Search for the cell housing the specified text and yield its (X, Y) center coordinate. 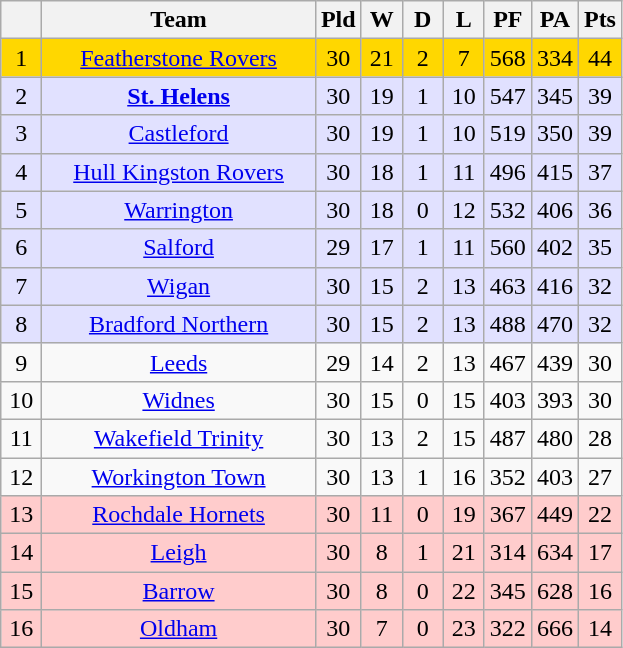
666 (554, 629)
Pld (338, 20)
W (382, 20)
Bradford Northern (179, 324)
23 (464, 629)
Leigh (179, 553)
322 (508, 629)
Pts (600, 20)
634 (554, 553)
416 (554, 286)
44 (600, 58)
480 (554, 438)
35 (600, 248)
Featherstone Rovers (179, 58)
PF (508, 20)
27 (600, 477)
547 (508, 96)
Salford (179, 248)
488 (508, 324)
Workington Town (179, 477)
367 (508, 515)
St. Helens (179, 96)
439 (554, 362)
Wigan (179, 286)
560 (508, 248)
Widnes (179, 400)
Wakefield Trinity (179, 438)
463 (508, 286)
519 (508, 134)
D (422, 20)
PA (554, 20)
Warrington (179, 210)
350 (554, 134)
532 (508, 210)
37 (600, 172)
Team (179, 20)
402 (554, 248)
Rochdale Hornets (179, 515)
5 (22, 210)
9 (22, 362)
449 (554, 515)
3 (22, 134)
Oldham (179, 629)
Castleford (179, 134)
L (464, 20)
467 (508, 362)
4 (22, 172)
496 (508, 172)
352 (508, 477)
28 (600, 438)
Barrow (179, 591)
487 (508, 438)
314 (508, 553)
334 (554, 58)
36 (600, 210)
406 (554, 210)
Leeds (179, 362)
470 (554, 324)
Hull Kingston Rovers (179, 172)
393 (554, 400)
568 (508, 58)
6 (22, 248)
628 (554, 591)
415 (554, 172)
